Return (x, y) of the center of cell containing provided text 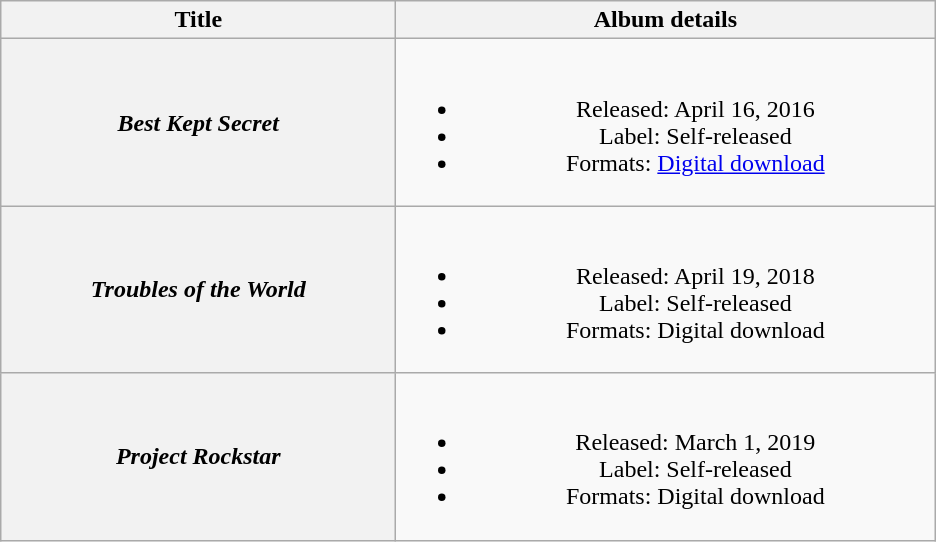
Title (198, 20)
Troubles of the World (198, 290)
Released: April 16, 2016Label: Self-releasedFormats: Digital download (666, 122)
Project Rockstar (198, 456)
Released: April 19, 2018Label: Self-releasedFormats: Digital download (666, 290)
Album details (666, 20)
Best Kept Secret (198, 122)
Released: March 1, 2019Label: Self-releasedFormats: Digital download (666, 456)
